Extract the [X, Y] coordinate from the center of the cell holding the provided text.  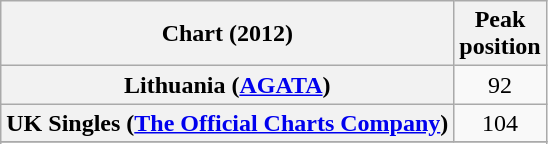
UK Singles (The Official Charts Company) [228, 123]
Peakposition [500, 34]
92 [500, 85]
104 [500, 123]
Chart (2012) [228, 34]
Lithuania (AGATA) [228, 85]
